From the cell containing the given text, extract its center point as [X, Y] coordinate. 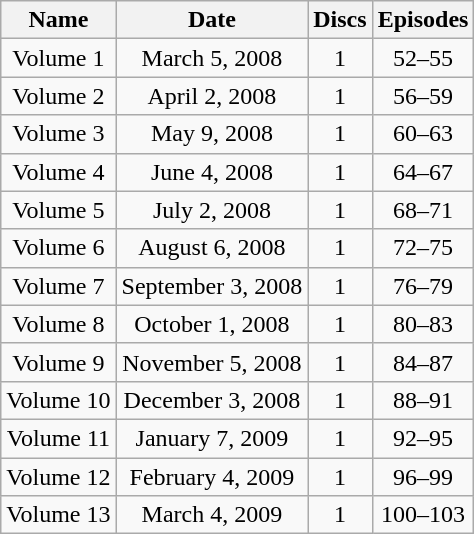
Discs [340, 20]
72–75 [423, 248]
88–91 [423, 400]
Episodes [423, 20]
July 2, 2008 [212, 210]
Volume 1 [58, 58]
Volume 8 [58, 324]
76–79 [423, 286]
100–103 [423, 515]
November 5, 2008 [212, 362]
60–63 [423, 134]
Volume 13 [58, 515]
December 3, 2008 [212, 400]
Volume 2 [58, 96]
96–99 [423, 477]
Volume 12 [58, 477]
Date [212, 20]
56–59 [423, 96]
Volume 9 [58, 362]
August 6, 2008 [212, 248]
Name [58, 20]
Volume 10 [58, 400]
68–71 [423, 210]
Volume 7 [58, 286]
October 1, 2008 [212, 324]
Volume 11 [58, 438]
Volume 3 [58, 134]
84–87 [423, 362]
92–95 [423, 438]
January 7, 2009 [212, 438]
Volume 6 [58, 248]
80–83 [423, 324]
March 4, 2009 [212, 515]
June 4, 2008 [212, 172]
Volume 5 [58, 210]
March 5, 2008 [212, 58]
April 2, 2008 [212, 96]
52–55 [423, 58]
Volume 4 [58, 172]
64–67 [423, 172]
May 9, 2008 [212, 134]
February 4, 2009 [212, 477]
September 3, 2008 [212, 286]
